Determine the (x, y) coordinate at the center of the cell enclosing the given text.  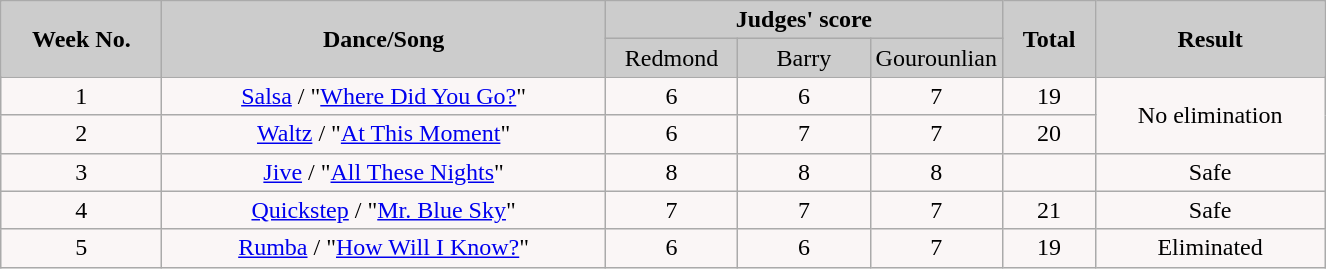
Waltz / "At This Moment" (384, 134)
21 (1048, 210)
Total (1048, 39)
Rumba / "How Will I Know?" (384, 248)
4 (82, 210)
Week No. (82, 39)
3 (82, 172)
2 (82, 134)
Gourounlian (936, 58)
Eliminated (1210, 248)
1 (82, 96)
Redmond (671, 58)
Quickstep / "Mr. Blue Sky" (384, 210)
Salsa / "Where Did You Go?" (384, 96)
Jive / "All These Nights" (384, 172)
Result (1210, 39)
Dance/Song (384, 39)
20 (1048, 134)
5 (82, 248)
Barry (804, 58)
Judges' score (804, 20)
No elimination (1210, 115)
